From the cell containing the given text, extract its center point as (x, y) coordinate. 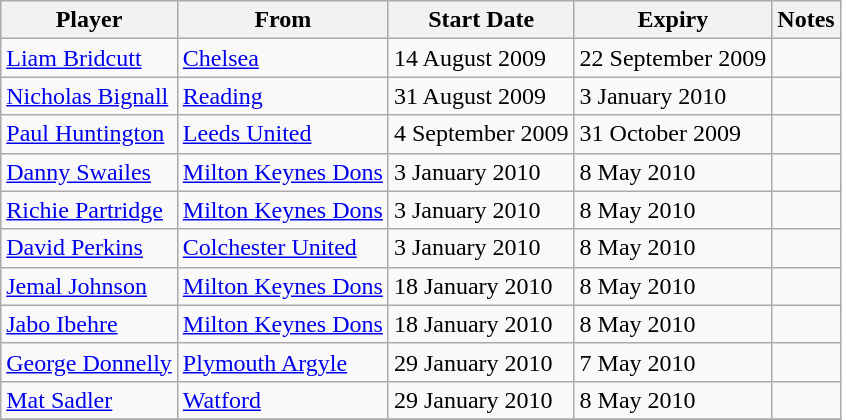
From (282, 20)
Reading (282, 96)
Nicholas Bignall (90, 96)
Chelsea (282, 58)
Notes (806, 20)
22 September 2009 (673, 58)
Colchester United (282, 248)
Mat Sadler (90, 400)
Danny Swailes (90, 172)
31 October 2009 (673, 134)
Leeds United (282, 134)
Jabo Ibehre (90, 324)
Paul Huntington (90, 134)
31 August 2009 (481, 96)
Liam Bridcutt (90, 58)
Richie Partridge (90, 210)
Jemal Johnson (90, 286)
George Donnelly (90, 362)
14 August 2009 (481, 58)
Expiry (673, 20)
Watford (282, 400)
Start Date (481, 20)
4 September 2009 (481, 134)
David Perkins (90, 248)
Player (90, 20)
7 May 2010 (673, 362)
Plymouth Argyle (282, 362)
